Locate the cell with the specified text and output its [X, Y] center coordinate. 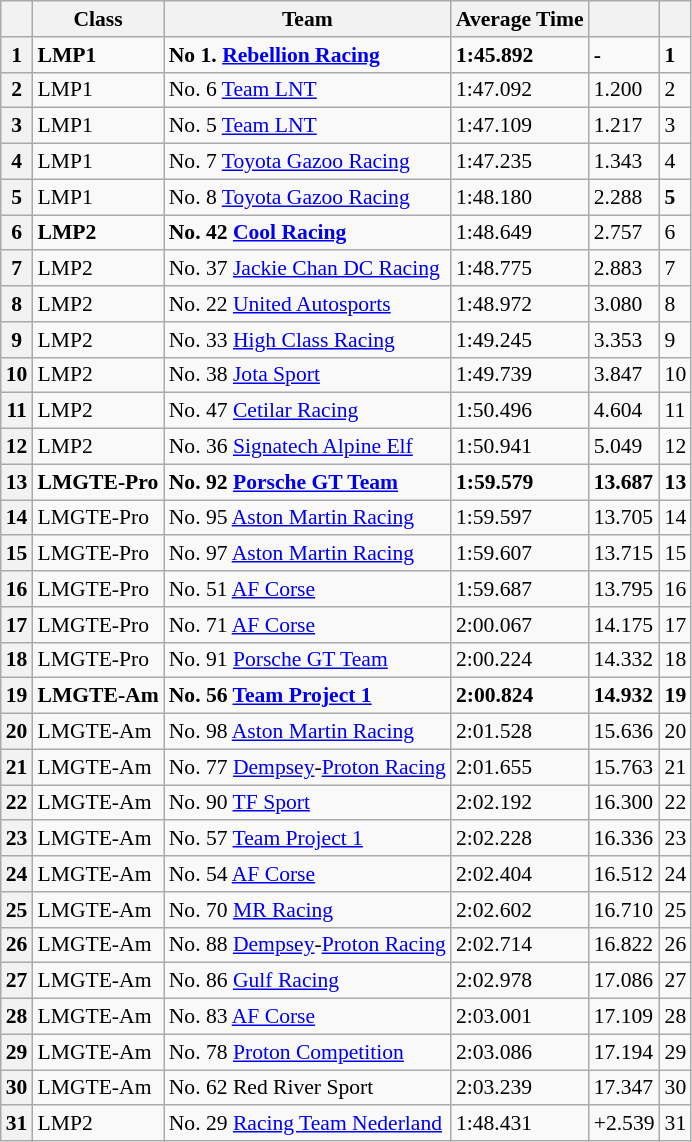
1:48.775 [520, 269]
No. 95 Aston Martin Racing [308, 518]
No. 77 Dempsey-Proton Racing [308, 767]
13.795 [624, 589]
2:01.528 [520, 732]
1:47.109 [520, 126]
Average Time [520, 19]
2:03.239 [520, 1088]
No. 47 Cetilar Racing [308, 411]
1:49.739 [520, 375]
No. 6 Team LNT [308, 90]
No. 42 Cool Racing [308, 233]
13.705 [624, 518]
17.109 [624, 1017]
2:02.714 [520, 945]
No. 37 Jackie Chan DC Racing [308, 269]
No. 90 TF Sport [308, 803]
Class [98, 19]
1:50.496 [520, 411]
1:48.180 [520, 197]
16.822 [624, 945]
No. 51 AF Corse [308, 589]
2:00.067 [520, 625]
13.715 [624, 554]
No. 33 High Class Racing [308, 340]
2:03.086 [520, 1052]
2:02.602 [520, 910]
2:00.824 [520, 696]
1:47.235 [520, 162]
1:59.687 [520, 589]
No. 88 Dempsey-Proton Racing [308, 945]
16.512 [624, 874]
No. 36 Signatech Alpine Elf [308, 447]
17.347 [624, 1088]
15.636 [624, 732]
No. 92 Porsche GT Team [308, 482]
2.883 [624, 269]
1:45.892 [520, 55]
1:50.941 [520, 447]
1.217 [624, 126]
1:59.579 [520, 482]
16.336 [624, 839]
1:48.649 [520, 233]
1:48.972 [520, 304]
16.300 [624, 803]
- [624, 55]
4.604 [624, 411]
No. 5 Team LNT [308, 126]
No. 56 Team Project 1 [308, 696]
No. 7 Toyota Gazoo Racing [308, 162]
No. 78 Proton Competition [308, 1052]
2.288 [624, 197]
No. 57 Team Project 1 [308, 839]
No. 91 Porsche GT Team [308, 660]
3.847 [624, 375]
2:00.224 [520, 660]
2:01.655 [520, 767]
1:59.597 [520, 518]
5.049 [624, 447]
3.080 [624, 304]
14.332 [624, 660]
No. 29 Racing Team Nederland [308, 1124]
No. 8 Toyota Gazoo Racing [308, 197]
No. 54 AF Corse [308, 874]
13.687 [624, 482]
No. 83 AF Corse [308, 1017]
3.353 [624, 340]
No. 38 Jota Sport [308, 375]
15.763 [624, 767]
14.175 [624, 625]
17.194 [624, 1052]
2:03.001 [520, 1017]
1.343 [624, 162]
+2.539 [624, 1124]
No. 86 Gulf Racing [308, 981]
1:48.431 [520, 1124]
14.932 [624, 696]
No. 22 United Autosports [308, 304]
No 1. Rebellion Racing [308, 55]
No. 98 Aston Martin Racing [308, 732]
17.086 [624, 981]
No. 70 MR Racing [308, 910]
1.200 [624, 90]
1:49.245 [520, 340]
1:59.607 [520, 554]
Team [308, 19]
16.710 [624, 910]
2:02.228 [520, 839]
No. 97 Aston Martin Racing [308, 554]
1:47.092 [520, 90]
2.757 [624, 233]
2:02.978 [520, 981]
2:02.192 [520, 803]
No. 71 AF Corse [308, 625]
No. 62 Red River Sport [308, 1088]
2:02.404 [520, 874]
